Determine the [x, y] coordinate at the center of the cell enclosing the given text.  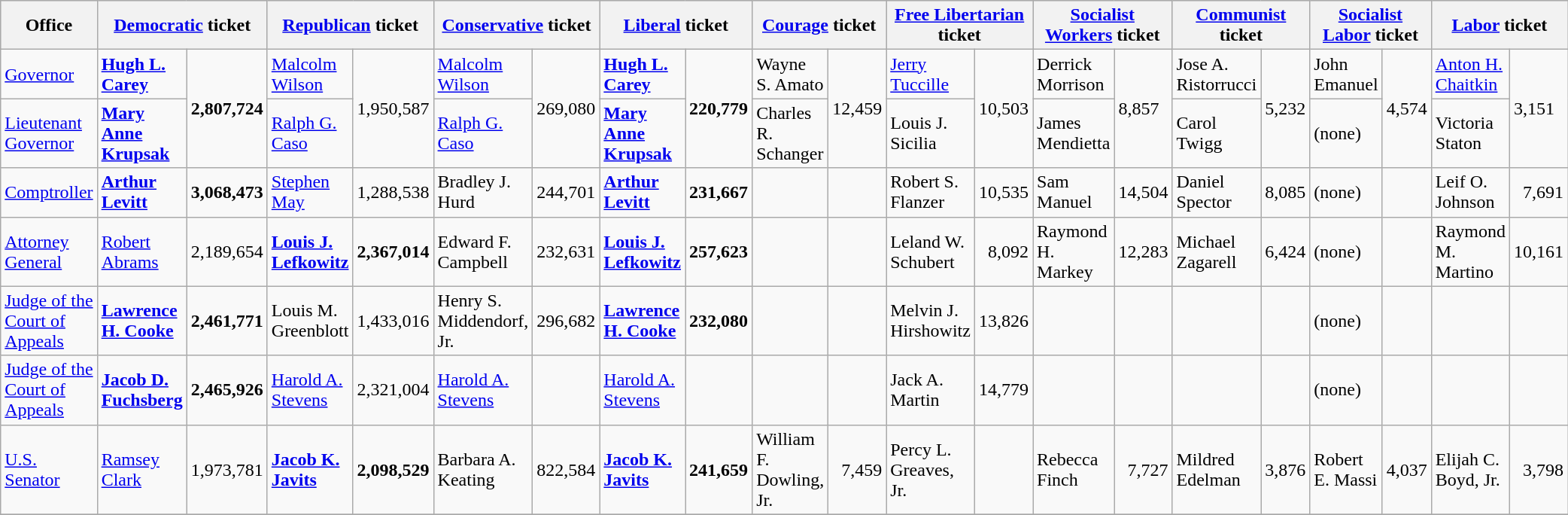
296,682 [566, 321]
269,080 [566, 108]
13,826 [1004, 321]
2,189,654 [227, 251]
Bradley J. Hurd [483, 193]
Rebecca Finch [1074, 470]
Lieutenant Governor [49, 133]
Sam Manuel [1074, 193]
Governor [49, 74]
Louis M. Greenblott [310, 321]
1,973,781 [227, 470]
6,424 [1285, 251]
Democratic ticket [182, 26]
Free Libertarian ticket [960, 26]
Derrick Morrison [1074, 74]
Elijah C. Boyd, Jr. [1470, 470]
232,080 [719, 321]
12,283 [1144, 251]
7,459 [858, 470]
1,288,538 [393, 193]
232,631 [566, 251]
Mildred Edelman [1217, 470]
Communist ticket [1241, 26]
Melvin J. Hirshowitz [931, 321]
James Mendietta [1074, 133]
3,876 [1285, 470]
Attorney General [49, 251]
Leland W. Schubert [931, 251]
Wayne S. Amato [790, 74]
14,504 [1144, 193]
U.S. Senator [49, 470]
Daniel Spector [1217, 193]
1,950,587 [393, 108]
2,367,014 [393, 251]
Jerry Tuccille [931, 74]
10,535 [1004, 193]
Courage ticket [819, 26]
Barbara A. Keating [483, 470]
2,321,004 [393, 390]
Charles R. Schanger [790, 133]
257,623 [719, 251]
10,161 [1539, 251]
241,659 [719, 470]
Socialist Labor ticket [1371, 26]
Robert E. Massi [1346, 470]
Conservative ticket [516, 26]
Jose A. Ristorrucci [1217, 74]
244,701 [566, 193]
4,574 [1407, 108]
5,232 [1285, 108]
2,098,529 [393, 470]
14,779 [1004, 390]
Carol Twigg [1217, 133]
3,068,473 [227, 193]
Jack A. Martin [931, 390]
Socialist Workers ticket [1103, 26]
Michael Zagarell [1217, 251]
Anton H. Chaitkin [1470, 74]
Edward F. Campbell [483, 251]
8,085 [1285, 193]
Henry S. Middendorf, Jr. [483, 321]
2,461,771 [227, 321]
220,779 [719, 108]
10,503 [1004, 108]
Victoria Staton [1470, 133]
Stephen May [310, 193]
Raymond H. Markey [1074, 251]
4,037 [1407, 470]
7,691 [1539, 193]
2,807,724 [227, 108]
Ramsey Clark [141, 470]
Office [49, 26]
John Emanuel [1346, 74]
2,465,926 [227, 390]
Louis J. Sicilia [931, 133]
8,092 [1004, 251]
Leif O. Johnson [1470, 193]
Jacob D. Fuchsberg [141, 390]
1,433,016 [393, 321]
Percy L. Greaves, Jr. [931, 470]
William F. Dowling, Jr. [790, 470]
822,584 [566, 470]
Robert S. Flanzer [931, 193]
7,727 [1144, 470]
Comptroller [49, 193]
8,857 [1144, 108]
3,151 [1539, 108]
Raymond M. Martino [1470, 251]
Labor ticket [1499, 26]
Liberal ticket [676, 26]
Republican ticket [351, 26]
12,459 [858, 108]
3,798 [1539, 470]
Robert Abrams [141, 251]
231,667 [719, 193]
